Scan for the cell matching the given text and deliver its [X, Y] coordinate at center. 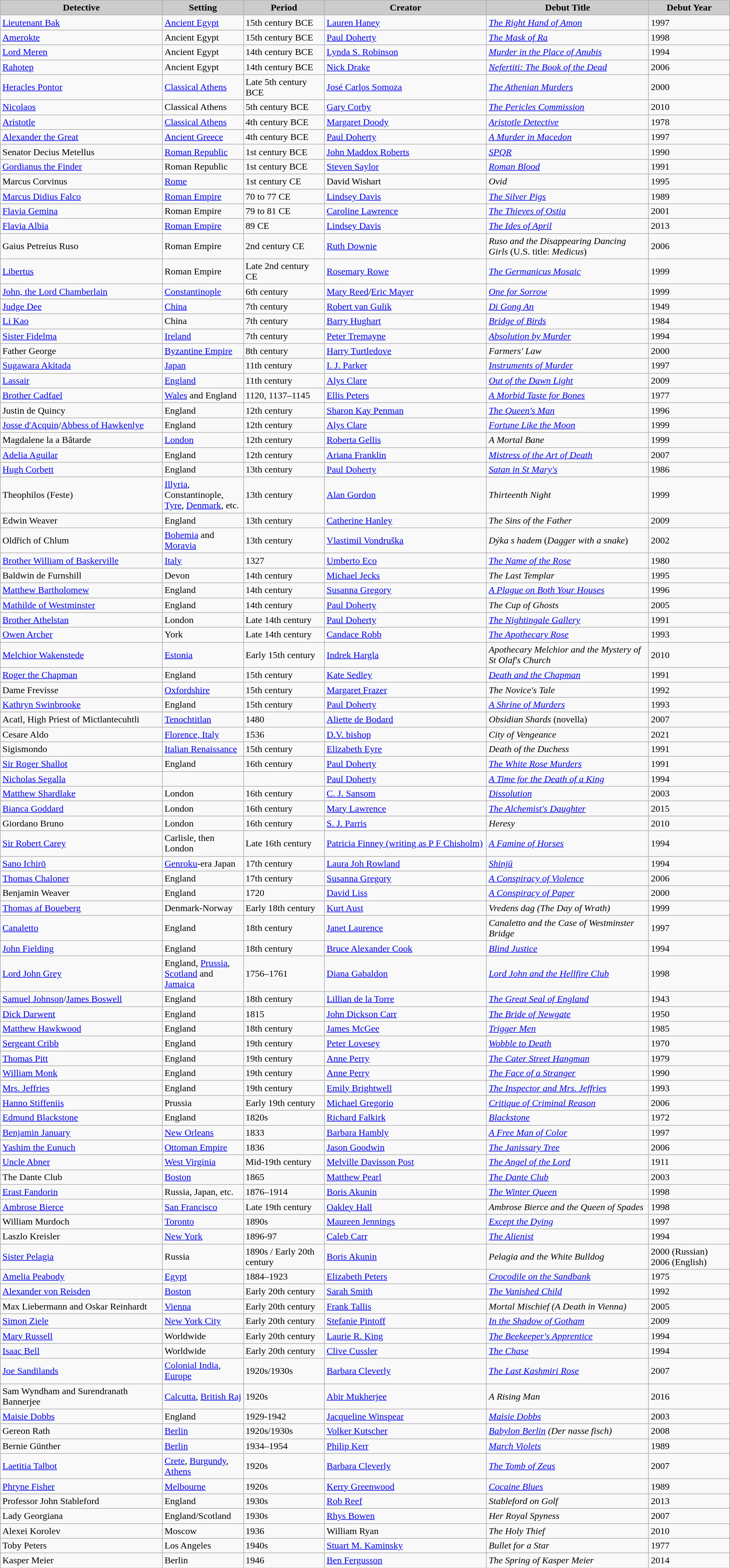
Apothecary Melchior and the Mystery of St Olaf's Church [568, 655]
Nefertiti: The Book of the Dead [568, 67]
1949 [689, 306]
Nicholas Segalla [82, 779]
David Liss [406, 893]
2008 [689, 1431]
Maureen Jennings [406, 1221]
Estonia [203, 655]
The Spring of Kasper Meier [568, 1561]
New York City [203, 1321]
Ruso and the Disappearing Dancing Girls (U.S. title: Medicus) [568, 246]
England/Scotland [203, 1516]
The Face of a Stranger [568, 1073]
Italian Renaissance [203, 749]
1120, 1137–1145 [284, 395]
Thirteenth Night [568, 495]
Out of the Dawn Light [568, 380]
Stefanie Pintoff [406, 1321]
Thomas Chaloner [82, 878]
Pelagia and the White Bulldog [568, 1256]
2015 [689, 809]
England, Prussia,Scotland and Jamaica [203, 973]
Lynda S. Robinson [406, 52]
The Great Seal of England [568, 999]
Florence, Italy [203, 734]
1890s / Early 20th century [284, 1256]
S. J. Parris [406, 823]
Heracles Pontor [82, 87]
Brother William of Baskerville [82, 561]
Caleb Carr [406, 1236]
Emily Brightwell [406, 1088]
Obsidian Shards (novella) [568, 719]
Mortal Mischief (A Death in Vienna) [568, 1306]
Shinjū [568, 864]
Laura Joh Rowland [406, 864]
79 to 81 CE [284, 211]
Wobble to Death [568, 1044]
Crete, Burgundy, Athens [203, 1466]
John Maddox Roberts [406, 152]
Oxfordshire [203, 690]
Brother Cadfael [82, 395]
West Virginia [203, 1162]
Early 18th century [284, 908]
Yashim the Eunuch [82, 1147]
Alexander von Reisden [82, 1292]
A Time for the Death of a King [568, 779]
Bernie Günther [82, 1446]
Frank Tallis [406, 1306]
In the Shadow of Gotham [568, 1321]
Rob Reef [406, 1501]
Candace Robb [406, 635]
One for Sorrow [568, 292]
1896-97 [284, 1236]
A Conspiracy of Paper [568, 893]
6th century [284, 292]
Matthew Shardlake [82, 794]
The Alchemist's Daughter [568, 809]
1929-1942 [284, 1416]
Except the Dying [568, 1221]
Marcus Corvinus [82, 181]
1984 [689, 321]
Patricia Finney (writing as P F Chisholm) [406, 844]
Roger the Chapman [82, 675]
1950 [689, 1014]
Sir Robert Carey [82, 844]
Thomas Pitt [82, 1058]
The Last Kashmiri Rose [568, 1371]
Simon Ziele [82, 1321]
Professor John Stableford [82, 1501]
89 CE [284, 226]
1986 [689, 470]
Samuel Johnson/James Boswell [82, 999]
Early 15th century [284, 655]
The White Rose Murders [568, 764]
Max Liebermann and Oskar Reinhardt [82, 1306]
The Pericles Commission [568, 107]
Elizabeth Eyre [406, 749]
Amerokte [82, 37]
Gereon Rath [82, 1431]
Aliette de Bodard [406, 719]
SPQR [568, 152]
Mistress of the Art of Death [568, 455]
Acatl, High Priest of Mictlantecuhtli [82, 719]
Adelia Aguilar [82, 455]
Babylon Berlin (Der nasse fisch) [568, 1431]
1975 [689, 1277]
Setting [203, 8]
Jacqueline Winspear [406, 1416]
Di Gong An [568, 306]
Bridge of Birds [568, 321]
Instruments of Murder [568, 366]
The Winter Queen [568, 1192]
70 to 77 CE [284, 196]
San Francisco [203, 1207]
Sam Wyndham and Surendranath Bannerjee [82, 1396]
Dame Frevisse [82, 690]
The Athenian Murders [568, 87]
Critique of Criminal Reason [568, 1103]
Sister Pelagia [82, 1256]
William Ryan [406, 1531]
Ancient Greece [203, 137]
2014 [689, 1561]
Melville Davisson Post [406, 1162]
Mary Lawrence [406, 809]
Death and the Chapman [568, 675]
1940s [284, 1546]
Elizabeth Peters [406, 1277]
Sister Fidelma [82, 336]
Denmark-Norway [203, 908]
Lieutenant Bak [82, 23]
Illyria, Constantinople, Tyre, Denmark, etc. [203, 495]
Baldwin de Furnshill [82, 575]
Bullet for a Star [568, 1546]
The Thieves of Ostia [568, 211]
Trigger Men [568, 1029]
New York [203, 1236]
Libertus [82, 271]
Nicolaos [82, 107]
2001 [689, 211]
Catherine Hanley [406, 520]
Alexander the Great [82, 137]
Los Angeles [203, 1546]
Ireland [203, 336]
Clive Cussler [406, 1351]
Creator [406, 8]
2000 (Russian)2006 (English) [689, 1256]
Russia [203, 1256]
Ben Fergusson [406, 1561]
The Name of the Rose [568, 561]
1756–1761 [284, 973]
The Beekeeper's Apprentice [568, 1336]
Italy [203, 561]
The Cup of Ghosts [568, 605]
Ottoman Empire [203, 1147]
The Chase [568, 1351]
Edmund Blackstone [82, 1118]
The Mask of Ra [568, 37]
Edwin Weaver [82, 520]
Stuart M. Kaminsky [406, 1546]
Amelia Peabody [82, 1277]
William Murdoch [82, 1221]
1327 [284, 561]
Sarah Smith [406, 1292]
Sigismondo [82, 749]
Kerry Greenwood [406, 1486]
City of Vengeance [568, 734]
Kathryn Swinbrooke [82, 704]
Uncle Abner [82, 1162]
Caroline Lawrence [406, 211]
Robert van Gulik [406, 306]
1943 [689, 999]
Canaletto and the Case of Westminster Bridge [568, 928]
Phryne Fisher [82, 1486]
Giordano Bruno [82, 823]
1865 [284, 1177]
Heresy [568, 823]
1890s [284, 1221]
Alan Gordon [406, 495]
2021 [689, 734]
1876–1914 [284, 1192]
The Germanicus Mosaic [568, 271]
1836 [284, 1147]
1936 [284, 1531]
James McGee [406, 1029]
Ambrose Bierce and the Queen of Spades [568, 1207]
2nd century CE [284, 246]
Cocaine Blues [568, 1486]
Late 19th century [284, 1207]
Janet Laurence [406, 928]
Li Kao [82, 321]
The Right Hand of Amon [568, 23]
Constantinople [203, 292]
Death of the Duchess [568, 749]
The Last Templar [568, 575]
Bianca Goddard [82, 809]
The Inspector and Mrs. Jeffries [568, 1088]
Gary Corby [406, 107]
Mrs. Jeffries [82, 1088]
The Apothecary Rose [568, 635]
The Ides of April [568, 226]
Abir Mukherjee [406, 1396]
York [203, 635]
Flavia Albia [82, 226]
Lord John Grey [82, 973]
Cesare Aldo [82, 734]
Sugawara Akitada [82, 366]
Matthew Bartholomew [82, 590]
Isaac Bell [82, 1351]
Gaius Petreius Ruso [82, 246]
Crocodile on the Sandbank [568, 1277]
Carlisle, then London [203, 844]
Toby Peters [82, 1546]
Michael Gregorio [406, 1103]
Oldřich of Chlum [82, 540]
A Famine of Horses [568, 844]
1480 [284, 719]
Justin de Quincy [82, 410]
Kasper Meier [82, 1561]
Lillian de la Torre [406, 999]
Magdalene la a Bâtarde [82, 440]
Peter Lovesey [406, 1044]
Vlastimil Vondruška [406, 540]
Flavia Gemina [82, 211]
2002 [689, 540]
A Free Man of Color [568, 1133]
Bohemia and Moravia [203, 540]
1st century CE [284, 181]
1985 [689, 1029]
Early 19th century [284, 1103]
Genroku-era Japan [203, 864]
Aristotle [82, 122]
Matthew Hawkwood [82, 1029]
Moscow [203, 1531]
John Fielding [82, 948]
Barry Hughart [406, 321]
8th century [284, 351]
Josse d'Acquin/Abbess of Hawkenlye [82, 425]
Hanno Stiffeniis [82, 1103]
Benjamin January [82, 1133]
Rahotep [82, 67]
Sergeant Cribb [82, 1044]
Vienna [203, 1306]
Colonial India, Europe [203, 1371]
Indrek Hargla [406, 655]
I. J. Parker [406, 366]
The Cater Street Hangman [568, 1058]
A Plague on Both Your Houses [568, 590]
Ambrose Bierce [82, 1207]
Ellis Peters [406, 395]
Mary Reed/Eric Mayer [406, 292]
Mid-19th century [284, 1162]
1536 [284, 734]
Ovid [568, 181]
Canaletto [82, 928]
The Bride of Newgate [568, 1014]
1820s [284, 1118]
Gordianus the Finder [82, 166]
Michael Jecks [406, 575]
Richard Falkirk [406, 1118]
Benjamin Weaver [82, 893]
Farmers' Law [568, 351]
Laurie R. King [406, 1336]
Lauren Haney [406, 23]
Aristotle Detective [568, 122]
1911 [689, 1162]
Barbara Hambly [406, 1133]
Jason Goodwin [406, 1147]
1980 [689, 561]
C. J. Sansom [406, 794]
Volker Kutscher [406, 1431]
Late 2nd century CE [284, 271]
Rome [203, 181]
Erast Fandorin [82, 1192]
Matthew Pearl [406, 1177]
Marcus Didius Falco [82, 196]
Vredens dag (The Day of Wrath) [568, 908]
Murder in the Place of Anubis [568, 52]
Judge Dee [82, 306]
Melchior Wakenstede [82, 655]
D.V. bishop [406, 734]
Her Royal Spyness [568, 1516]
John Dickson Carr [406, 1014]
Japan [203, 366]
1946 [284, 1561]
Lady Georgiana [82, 1516]
5th century BCE [284, 107]
Debut Year [689, 8]
Dissolution [568, 794]
Alexei Korolev [82, 1531]
Joe Sandilands [82, 1371]
Dick Darwent [82, 1014]
Diana Gabaldon [406, 973]
The Silver Pigs [568, 196]
1972 [689, 1118]
Laszlo Kreisler [82, 1236]
Devon [203, 575]
Rosemary Rowe [406, 271]
Lord John and the Hellfire Club [568, 973]
The Novice's Tale [568, 690]
Owen Archer [82, 635]
The Sins of the Father [568, 520]
Byzantine Empire [203, 351]
Lord Meren [82, 52]
Hugh Corbett [82, 470]
Stableford on Golf [568, 1501]
Melbourne [203, 1486]
William Monk [82, 1073]
Blind Justice [568, 948]
Calcutta, British Raj [203, 1396]
A Morbid Taste for Bones [568, 395]
David Wishart [406, 181]
Laetitia Talbot [82, 1466]
Debut Title [568, 8]
March Violets [568, 1446]
Margaret Frazer [406, 690]
1884–1923 [284, 1277]
Ariana Franklin [406, 455]
Kate Sedley [406, 675]
New Orleans [203, 1133]
Rhys Bowen [406, 1516]
Lassair [82, 380]
Senator Decius Metellus [82, 152]
Mathilde of Westminster [82, 605]
Absolution by Murder [568, 336]
The Holy Thief [568, 1531]
Margaret Doody [406, 122]
The Vanished Child [568, 1292]
Toronto [203, 1221]
Roberta Gellis [406, 440]
Nick Drake [406, 67]
The Angel of the Lord [568, 1162]
Fortune Like the Moon [568, 425]
1934–1954 [284, 1446]
Kurt Aust [406, 908]
A Conspiracy of Violence [568, 878]
1815 [284, 1014]
The Nightingale Gallery [568, 620]
Peter Tremayne [406, 336]
2016 [689, 1396]
Sano Ichirō [82, 864]
Sir Roger Shallot [82, 764]
Detective [82, 8]
Father George [82, 351]
Roman Blood [568, 166]
Russia, Japan, etc. [203, 1192]
A Rising Man [568, 1396]
1978 [689, 122]
A Shrine of Murders [568, 704]
Theophilos (Feste) [82, 495]
The Queen's Man [568, 410]
Late 5th century BCE [284, 87]
Satan in St Mary's [568, 470]
Philip Kerr [406, 1446]
Bruce Alexander Cook [406, 948]
1833 [284, 1133]
1970 [689, 1044]
The Tomb of Zeus [568, 1466]
Harry Turtledove [406, 351]
John, the Lord Chamberlain [82, 292]
Period [284, 8]
The Janissary Tree [568, 1147]
Blackstone [568, 1118]
Brother Athelstan [82, 620]
Egypt [203, 1277]
Wales and England [203, 395]
Ruth Downie [406, 246]
A Murder in Macedon [568, 137]
Umberto Eco [406, 561]
Thomas af Boueberg [82, 908]
Oakley Hall [406, 1207]
Sharon Kay Penman [406, 410]
Late 16th century [284, 844]
José Carlos Somoza [406, 87]
Tenochtitlan [203, 719]
Mary Russell [82, 1336]
The Alienist [568, 1236]
A Mortal Bane [568, 440]
Prussia [203, 1103]
Dýka s hadem (Dagger with a snake) [568, 540]
1720 [284, 893]
1979 [689, 1058]
Steven Saylor [406, 166]
